Identify which cell holds the provided text, then report its [x, y] central coordinate. 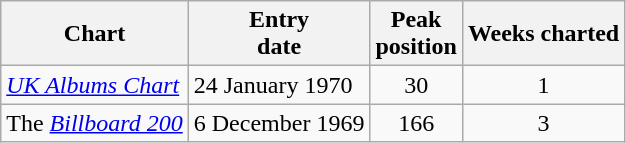
Weeks charted [543, 34]
24 January 1970 [279, 85]
Entrydate [279, 34]
1 [543, 85]
The Billboard 200 [95, 123]
166 [416, 123]
Peakposition [416, 34]
3 [543, 123]
UK Albums Chart [95, 85]
30 [416, 85]
6 December 1969 [279, 123]
Chart [95, 34]
